Locate the cell with the specified text and output its (x, y) center coordinate. 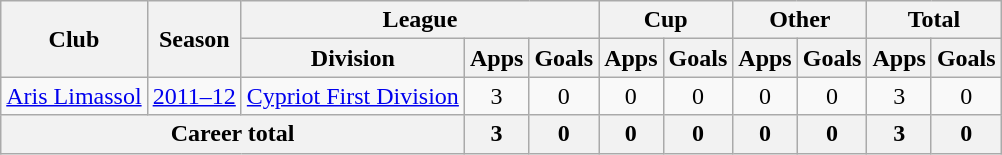
Cypriot First Division (352, 96)
Cup (666, 20)
Season (194, 39)
Career total (233, 134)
League (420, 20)
2011–12 (194, 96)
Other (800, 20)
Total (934, 20)
Division (352, 58)
Aris Limassol (74, 96)
Club (74, 39)
